Output the (X, Y) coordinate of the center of the cell containing the given text.  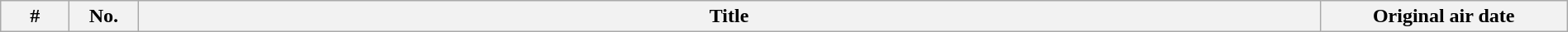
No. (104, 16)
Original air date (1444, 16)
# (35, 16)
Title (729, 16)
